Provide the (x, y) coordinate of the cell's center where the given text is located.  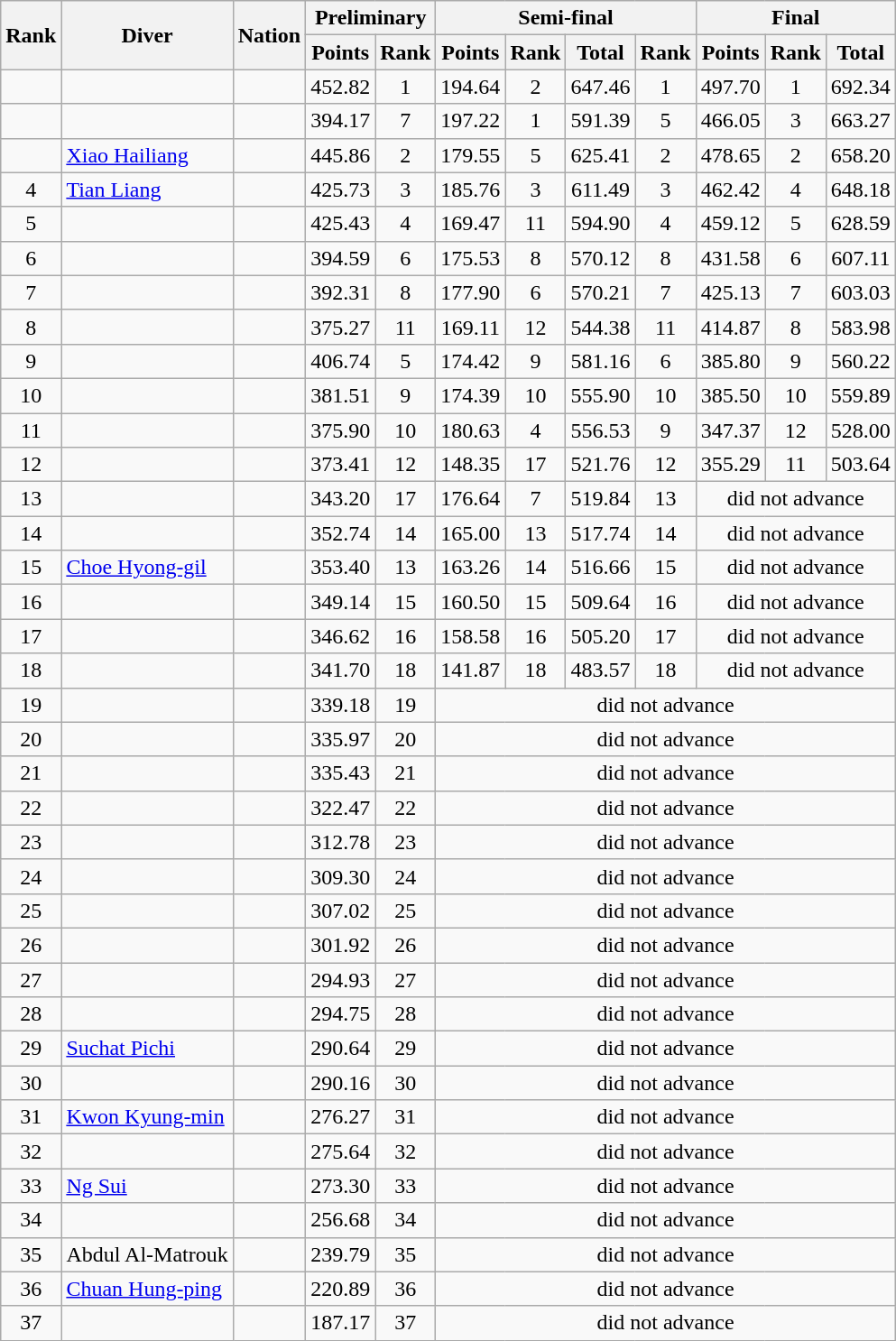
517.74 (601, 533)
603.03 (861, 292)
594.90 (601, 224)
570.21 (601, 292)
663.27 (861, 121)
Suchat Pichi (147, 1049)
478.65 (731, 155)
466.05 (731, 121)
187.17 (341, 1323)
347.37 (731, 430)
459.12 (731, 224)
692.34 (861, 87)
Tian Liang (147, 190)
570.12 (601, 258)
375.90 (341, 430)
425.13 (731, 292)
483.57 (601, 670)
273.30 (341, 1186)
312.78 (341, 842)
509.64 (601, 602)
160.50 (471, 602)
Xiao Hailiang (147, 155)
169.11 (471, 327)
394.17 (341, 121)
175.53 (471, 258)
294.93 (341, 979)
648.18 (861, 190)
179.55 (471, 155)
373.41 (341, 465)
375.27 (341, 327)
591.39 (601, 121)
352.74 (341, 533)
Final (796, 18)
307.02 (341, 911)
581.16 (601, 361)
165.00 (471, 533)
406.74 (341, 361)
556.53 (601, 430)
385.80 (731, 361)
544.38 (601, 327)
497.70 (731, 87)
Semi-final (566, 18)
521.76 (601, 465)
414.87 (731, 327)
505.20 (601, 636)
Ng Sui (147, 1186)
Preliminary (371, 18)
343.20 (341, 499)
611.49 (601, 190)
381.51 (341, 395)
528.00 (861, 430)
176.64 (471, 499)
158.58 (471, 636)
392.31 (341, 292)
516.66 (601, 568)
452.82 (341, 87)
658.20 (861, 155)
177.90 (471, 292)
583.98 (861, 327)
197.22 (471, 121)
625.41 (601, 155)
180.63 (471, 430)
385.50 (731, 395)
256.68 (341, 1220)
341.70 (341, 670)
163.26 (471, 568)
559.89 (861, 395)
239.79 (341, 1254)
169.47 (471, 224)
Diver (147, 35)
607.11 (861, 258)
141.87 (471, 670)
Kwon Kyung-min (147, 1117)
628.59 (861, 224)
148.35 (471, 465)
290.64 (341, 1049)
555.90 (601, 395)
349.14 (341, 602)
Abdul Al-Matrouk (147, 1254)
194.64 (471, 87)
346.62 (341, 636)
185.76 (471, 190)
339.18 (341, 705)
309.30 (341, 876)
174.39 (471, 395)
519.84 (601, 499)
Choe Hyong-gil (147, 568)
294.75 (341, 1014)
462.42 (731, 190)
503.64 (861, 465)
290.16 (341, 1083)
275.64 (341, 1151)
276.27 (341, 1117)
425.43 (341, 224)
174.42 (471, 361)
445.86 (341, 155)
220.89 (341, 1289)
394.59 (341, 258)
322.47 (341, 808)
Chuan Hung-ping (147, 1289)
560.22 (861, 361)
335.97 (341, 739)
335.43 (341, 773)
425.73 (341, 190)
647.46 (601, 87)
355.29 (731, 465)
Nation (269, 35)
431.58 (731, 258)
353.40 (341, 568)
301.92 (341, 945)
